For the text-containing cell, return its midpoint in (X, Y) coordinate format. 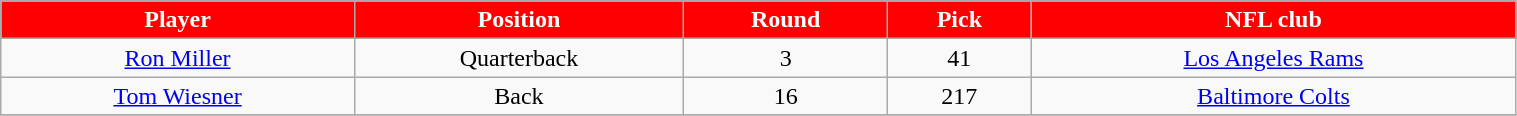
Baltimore Colts (1274, 96)
Tom Wiesner (178, 96)
Pick (960, 20)
3 (786, 58)
Los Angeles Rams (1274, 58)
Position (518, 20)
Round (786, 20)
16 (786, 96)
41 (960, 58)
Quarterback (518, 58)
NFL club (1274, 20)
217 (960, 96)
Back (518, 96)
Ron Miller (178, 58)
Player (178, 20)
